Capture the cell that displays the provided text and extract its (x, y) central coordinate. 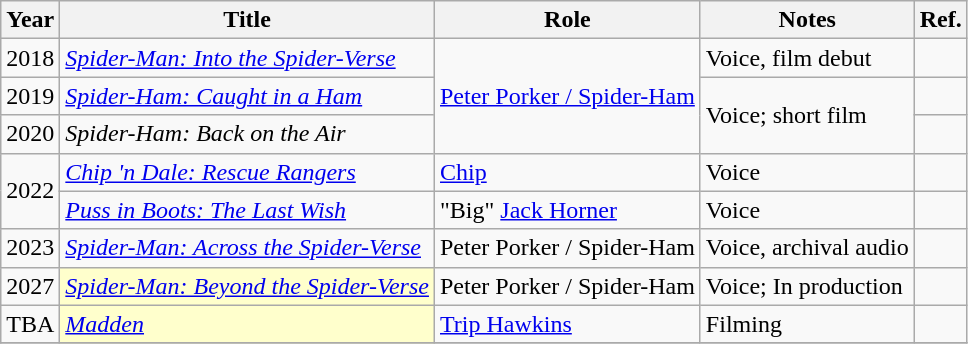
Voice; In production (807, 286)
Puss in Boots: The Last Wish (248, 210)
Voice; short film (807, 115)
2020 (30, 134)
Role (567, 20)
Chip (567, 172)
Ref. (940, 20)
Year (30, 20)
Madden (248, 324)
Notes (807, 20)
Spider-Ham: Back on the Air (248, 134)
2022 (30, 191)
Voice, film debut (807, 58)
Voice, archival audio (807, 248)
Chip 'n Dale: Rescue Rangers (248, 172)
Title (248, 20)
Spider-Man: Into the Spider-Verse (248, 58)
Spider-Man: Across the Spider-Verse (248, 248)
2019 (30, 96)
"Big" Jack Horner (567, 210)
2023 (30, 248)
Trip Hawkins (567, 324)
Spider-Ham: Caught in a Ham (248, 96)
2018 (30, 58)
2027 (30, 286)
Filming (807, 324)
Spider-Man: Beyond the Spider-Verse (248, 286)
TBA (30, 324)
